Find where the given text appears and provide that cell's center as (X, Y) coordinate. 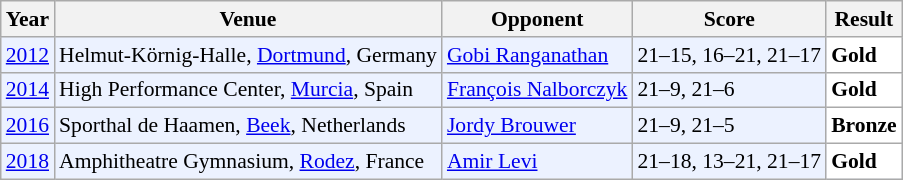
Result (864, 19)
21–9, 21–5 (729, 126)
Amir Levi (538, 162)
Venue (248, 19)
2016 (28, 126)
François Nalborczyk (538, 90)
Jordy Brouwer (538, 126)
Opponent (538, 19)
Bronze (864, 126)
Amphitheatre Gymnasium, Rodez, France (248, 162)
Gobi Ranganathan (538, 55)
2018 (28, 162)
Year (28, 19)
21–9, 21–6 (729, 90)
21–18, 13–21, 21–17 (729, 162)
21–15, 16–21, 21–17 (729, 55)
Sporthal de Haamen, Beek, Netherlands (248, 126)
2012 (28, 55)
High Performance Center, Murcia, Spain (248, 90)
Score (729, 19)
Helmut-Körnig-Halle, Dortmund, Germany (248, 55)
2014 (28, 90)
